Find where the given text appears and provide that cell's center as (x, y) coordinate. 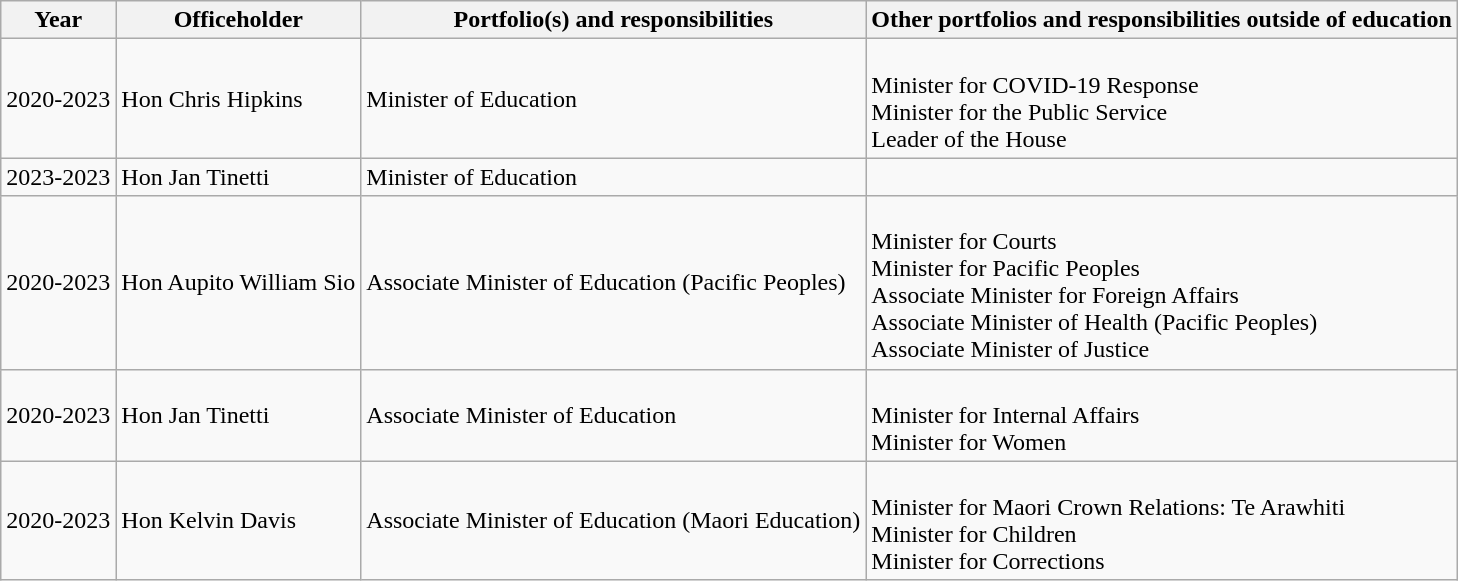
Hon Kelvin Davis (238, 520)
Hon Chris Hipkins (238, 98)
2023-2023 (58, 177)
Portfolio(s) and responsibilities (614, 20)
Associate Minister of Education (614, 415)
Minister for COVID-19 ResponseMinister for the Public ServiceLeader of the House (1162, 98)
Other portfolios and responsibilities outside of education (1162, 20)
Minister for Maori Crown Relations: Te ArawhitiMinister for ChildrenMinister for Corrections (1162, 520)
Minister for Internal AffairsMinister for Women (1162, 415)
Year (58, 20)
Associate Minister of Education (Pacific Peoples) (614, 282)
Officeholder (238, 20)
Hon Aupito William Sio (238, 282)
Associate Minister of Education (Maori Education) (614, 520)
